Search for the cell housing the specified text and yield its [X, Y] center coordinate. 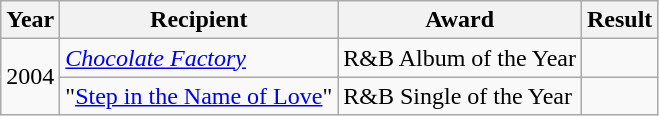
Result [619, 20]
R&B Single of the Year [460, 96]
"Step in the Name of Love" [199, 96]
Recipient [199, 20]
Chocolate Factory [199, 58]
Year [30, 20]
R&B Album of the Year [460, 58]
2004 [30, 77]
Award [460, 20]
